For the text-containing cell, return its midpoint in [X, Y] coordinate format. 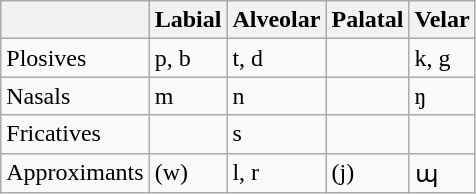
Fricatives [75, 134]
Palatal [368, 20]
Velar [442, 20]
l, r [276, 173]
n [276, 96]
s [276, 134]
t, d [276, 58]
Approximants [75, 173]
Labial [188, 20]
p, b [188, 58]
m [188, 96]
ɰ [442, 173]
k, g [442, 58]
ŋ [442, 96]
Alveolar [276, 20]
Plosives [75, 58]
Nasals [75, 96]
(w) [188, 173]
(j) [368, 173]
